Search for the cell housing the specified text and yield its (x, y) center coordinate. 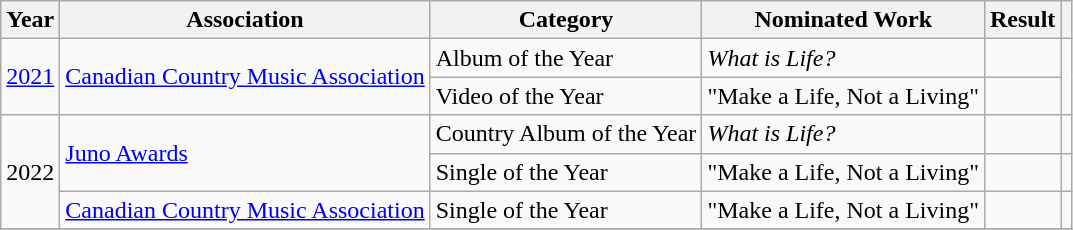
Association (245, 20)
Category (566, 20)
2021 (30, 77)
Country Album of the Year (566, 134)
Year (30, 20)
Nominated Work (844, 20)
Juno Awards (245, 153)
Result (1022, 20)
Album of the Year (566, 58)
Video of the Year (566, 96)
2022 (30, 172)
